Locate the cell with the specified text and output its [x, y] center coordinate. 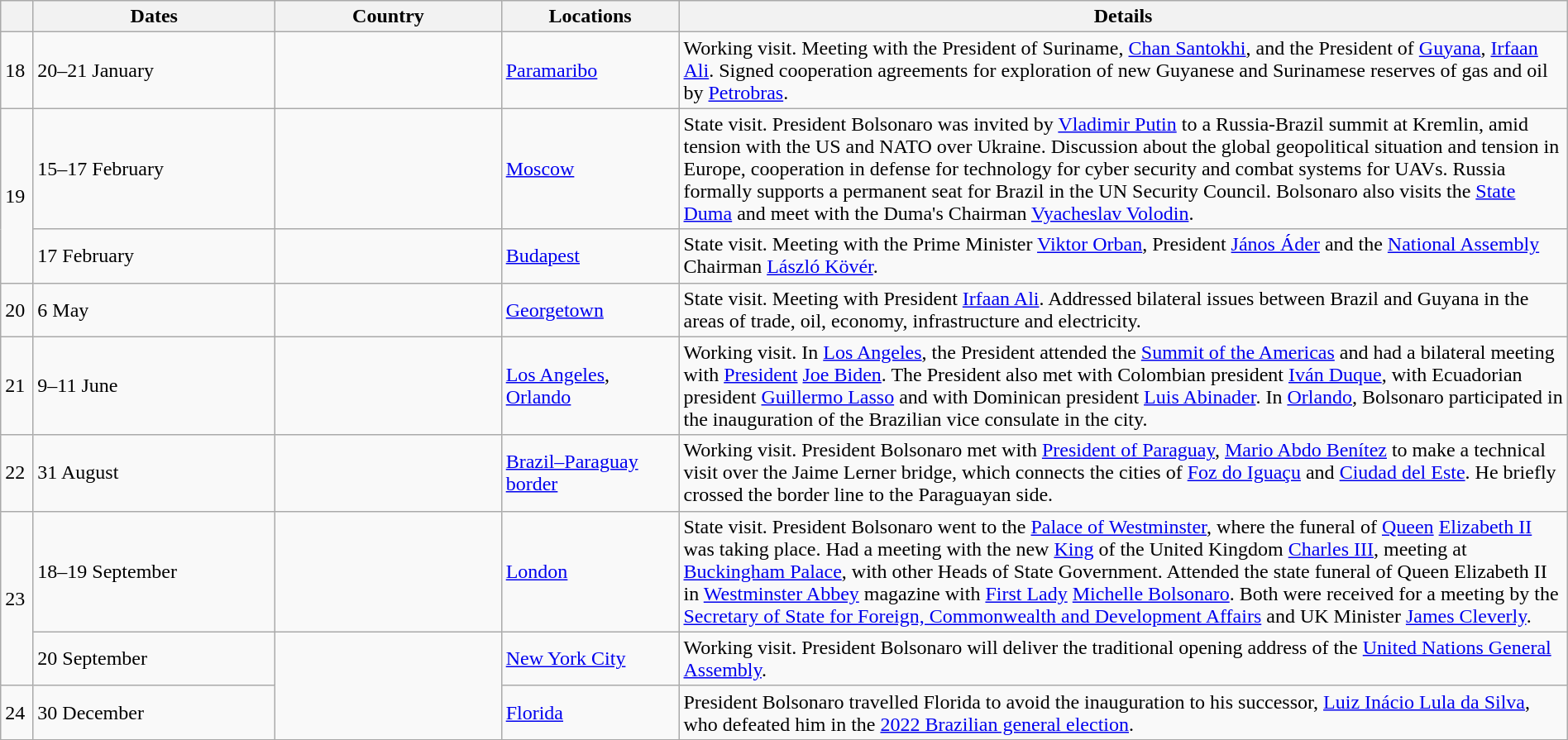
22 [17, 473]
Working visit. President Bolsonaro will deliver the traditional opening address of the United Nations General Assembly. [1123, 658]
Details [1123, 17]
London [590, 571]
New York City [590, 658]
18–19 September [154, 571]
17 February [154, 256]
20 September [154, 658]
23 [17, 599]
24 [17, 713]
Florida [590, 713]
30 December [154, 713]
Locations [590, 17]
Moscow [590, 169]
21 [17, 385]
State visit. Meeting with the Prime Minister Viktor Orban, President János Áder and the National Assembly Chairman László Kövér. [1123, 256]
19 [17, 195]
Los Angeles, Orlando [590, 385]
Paramaribo [590, 70]
20 [17, 309]
Georgetown [590, 309]
31 August [154, 473]
20–21 January [154, 70]
Budapest [590, 256]
9–11 June [154, 385]
18 [17, 70]
15–17 February [154, 169]
6 May [154, 309]
Dates [154, 17]
Country [389, 17]
Brazil–Paraguay border [590, 473]
